Find where the given text appears and provide that cell's center as [X, Y] coordinate. 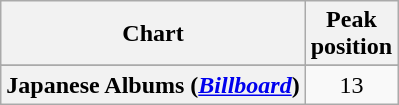
13 [351, 85]
Chart [153, 34]
Peakposition [351, 34]
Japanese Albums (Billboard) [153, 85]
